Detect which cell encompasses the target text, then output its [X, Y] center coordinate. 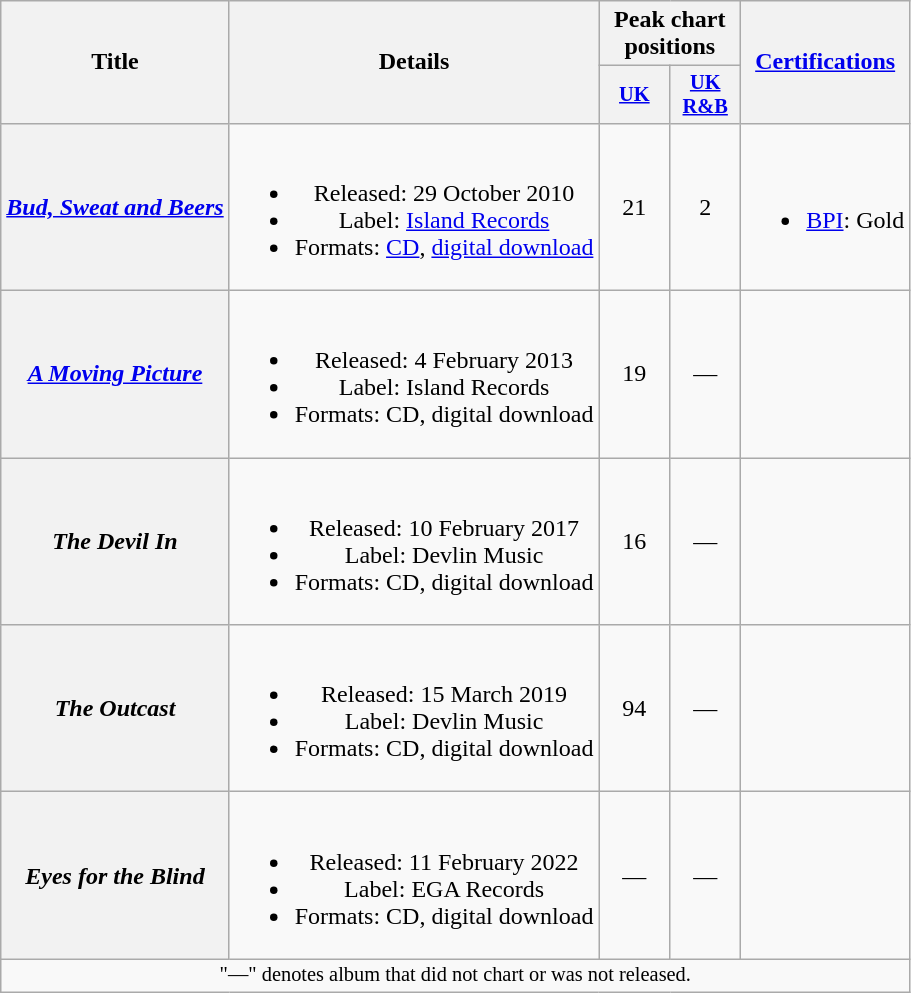
Released: 4 February 2013Label: Island RecordsFormats: CD, digital download [414, 374]
"—" denotes album that did not chart or was not released. [456, 976]
The Outcast [115, 708]
Released: 11 February 2022Label: EGA RecordsFormats: CD, digital download [414, 876]
BPI: Gold [826, 206]
19 [634, 374]
Released: 15 March 2019Label: Devlin MusicFormats: CD, digital download [414, 708]
UKR&B [706, 95]
Peak chart positions [670, 34]
Details [414, 62]
21 [634, 206]
Bud, Sweat and Beers [115, 206]
Certifications [826, 62]
Released: 10 February 2017Label: Devlin MusicFormats: CD, digital download [414, 542]
2 [706, 206]
Released: 29 October 2010Label: Island RecordsFormats: CD, digital download [414, 206]
A Moving Picture [115, 374]
UK [634, 95]
94 [634, 708]
The Devil In [115, 542]
Title [115, 62]
Eyes for the Blind [115, 876]
16 [634, 542]
